Capture the cell that displays the provided text and extract its [x, y] central coordinate. 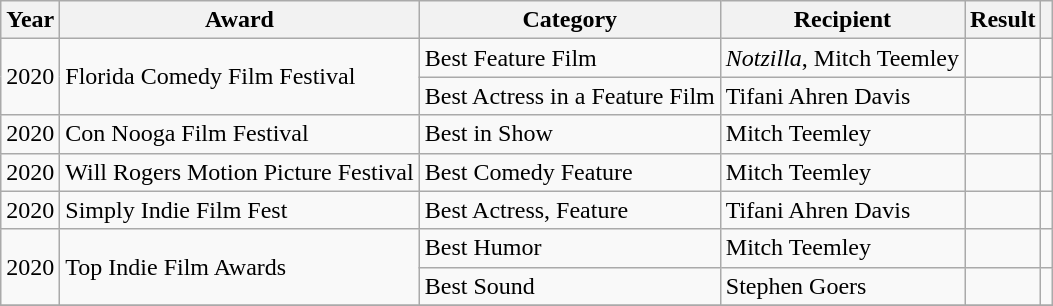
Best Sound [570, 286]
Florida Comedy Film Festival [240, 77]
Simply Indie Film Fest [240, 210]
Recipient [842, 20]
Year [30, 20]
Result [1003, 20]
Stephen Goers [842, 286]
Best Actress, Feature [570, 210]
Award [240, 20]
Con Nooga Film Festival [240, 134]
Best in Show [570, 134]
Best Actress in a Feature Film [570, 96]
Best Comedy Feature [570, 172]
Best Humor [570, 248]
Category [570, 20]
Best Feature Film [570, 58]
Will Rogers Motion Picture Festival [240, 172]
Notzilla, Mitch Teemley [842, 58]
Top Indie Film Awards [240, 267]
